Determine the [X, Y] coordinate at the center of the cell enclosing the given text.  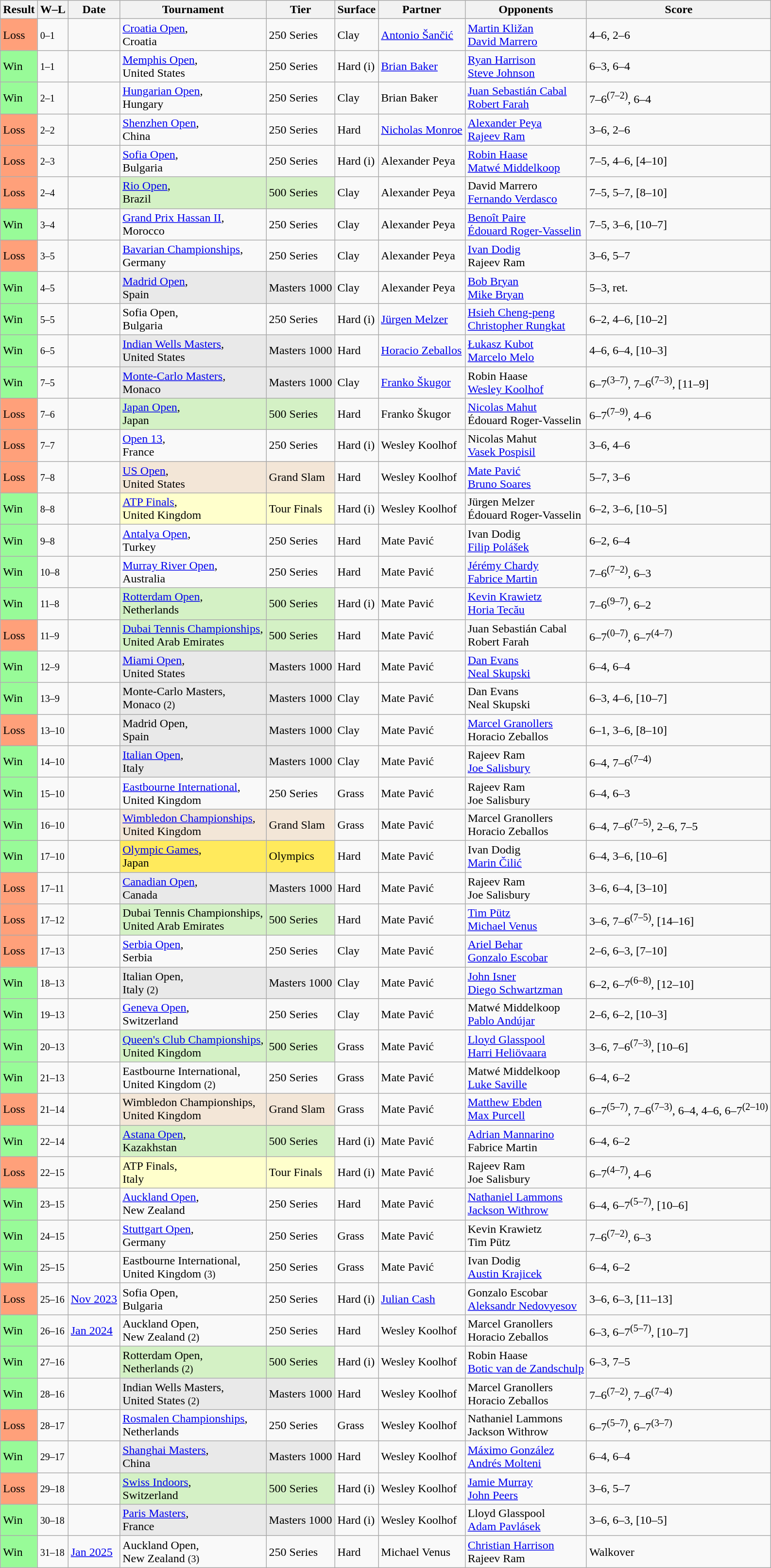
Nicolas Mahut Édouard Roger-Vasselin [526, 414]
Jérémy Chardy Fabrice Martin [526, 572]
17–11 [52, 888]
Ivan Dodig Marin Čilić [526, 856]
7–7 [52, 446]
Tim Pütz Michael Venus [526, 920]
7–6 [52, 414]
Result [19, 10]
Horacio Zeballos [422, 351]
6–4, 7–6(7–5), 2–6, 7–5 [678, 825]
Queen's Club Championships,United Kingdom [193, 1046]
Lloyd Glasspool Adam Pavlásek [526, 1520]
Grand Prix Hassan II,Morocco [193, 224]
Stuttgart Open,Germany [193, 1236]
5–5 [52, 319]
Auckland Open,New Zealand (3) [193, 1551]
4–6, 2–6 [678, 35]
25–16 [52, 1299]
6–3, 6–7(5–7), [10–7] [678, 1330]
Julian Cash [422, 1299]
Miami Open,United States [193, 666]
Rosmalen Championships, Netherlands [193, 1425]
US Open,United States [193, 477]
0–1 [52, 35]
28–17 [52, 1425]
Date [94, 10]
22–15 [52, 1173]
Bavarian Championships,Germany [193, 256]
Ivan Dodig Rajeev Ram [526, 256]
6–7(3–7), 7–6(7–3), [11–9] [678, 382]
Nov 2023 [94, 1299]
17–13 [52, 951]
Japan Open,Japan [193, 414]
Swiss Indoors, Switzerland [193, 1488]
28–16 [52, 1393]
6–3, 6–4 [678, 66]
22–14 [52, 1141]
6–2, 4–6, [10–2] [678, 319]
7–6(7–2), 7–6(7–4) [678, 1393]
Robin Haase Botic van de Zandschulp [526, 1362]
Matwé Middelkoop Luke Saville [526, 1077]
25–15 [52, 1267]
ATP Finals,Italy [193, 1173]
Tier [300, 10]
Kevin Krawietz Tim Pütz [526, 1236]
6–7(5–7), 6–7(3–7) [678, 1425]
Geneva Open,Switzerland [193, 1014]
2–3 [52, 161]
9–8 [52, 540]
Murray River Open,Australia [193, 572]
8–8 [52, 509]
3–6, 6–3, [11–13] [678, 1299]
7–6(9–7), 6–2 [678, 603]
6–1, 3–6, [8–10] [678, 730]
Michael Venus [422, 1551]
5–7, 3–6 [678, 477]
11–8 [52, 603]
Tournament [193, 10]
Serbia Open,Serbia [193, 951]
6–5 [52, 351]
Indian Wells Masters,United States [193, 351]
3–6, 7–6(7–5), [14–16] [678, 920]
6–4, 3–6, [10–6] [678, 856]
14–10 [52, 762]
3–6, 6–4, [3–10] [678, 888]
6–4, 6–7(5–7), [10–6] [678, 1204]
Máximo González Andrés Molteni [526, 1457]
Benoît Paire Édouard Roger-Vasselin [526, 224]
26–16 [52, 1330]
Gonzalo Escobar Aleksandr Nedovyesov [526, 1299]
Italian Open,Italy (2) [193, 983]
Eastbourne International,United Kingdom (3) [193, 1267]
3–6, 7–6(7–3), [10–6] [678, 1046]
7–6(7–2), 6–4 [678, 98]
2–1 [52, 98]
Canadian Open,Canada [193, 888]
6–7(5–7), 7–6(7–3), 6–4, 4–6, 6–7(2–10) [678, 1109]
6–2, 3–6, [10–5] [678, 509]
6–2, 6–4 [678, 540]
3–6, 4–6 [678, 446]
Eastbourne International,United Kingdom (2) [193, 1077]
Kevin Krawietz Horia Tecău [526, 603]
13–9 [52, 699]
Shenzhen Open,China [193, 129]
Surface [357, 10]
6–4, 6–3 [678, 793]
2–4 [52, 192]
29–17 [52, 1457]
Astana Open,Kazakhstan [193, 1141]
13–10 [52, 730]
John Isner Diego Schwartzman [526, 983]
ATP Finals,United Kingdom [193, 509]
5–3, ret. [678, 288]
Adrian Mannarino Fabrice Martin [526, 1141]
W–L [52, 10]
24–15 [52, 1236]
15–10 [52, 793]
Paris Masters,France [193, 1520]
29–18 [52, 1488]
21–13 [52, 1077]
Walkover [678, 1551]
11–9 [52, 635]
3–5 [52, 256]
Jürgen Melzer [422, 319]
Hungarian Open,Hungary [193, 98]
Christian Harrison Rajeev Ram [526, 1551]
Monte-Carlo Masters,Monaco [193, 382]
Jan 2025 [94, 1551]
Ariel Behar Gonzalo Escobar [526, 951]
4–5 [52, 288]
Bob Bryan Mike Bryan [526, 288]
Score [678, 10]
7–5, 3–6, [10–7] [678, 224]
3–4 [52, 224]
6–3, 4–6, [10–7] [678, 699]
2–6, 6–2, [10–3] [678, 1014]
6–2, 6–7(6–8), [12–10] [678, 983]
4–6, 6–4, [10–3] [678, 351]
2–2 [52, 129]
Partner [422, 10]
12–9 [52, 666]
Nicholas Monroe [422, 129]
6–7(7–9), 4–6 [678, 414]
Lloyd Glasspool Harri Heliövaara [526, 1046]
Robin Haase Wesley Koolhof [526, 382]
6–4, 7–6(7–4) [678, 762]
Auckland Open,New Zealand [193, 1204]
Rotterdam Open,Netherlands (2) [193, 1362]
6–7(4–7), 4–6 [678, 1173]
6–3, 7–5 [678, 1362]
17–10 [52, 856]
23–15 [52, 1204]
Matthew Ebden Max Purcell [526, 1109]
Jamie Murray John Peers [526, 1488]
Jan 2024 [94, 1330]
10–8 [52, 572]
Olympics [300, 856]
1–1 [52, 66]
2–6, 6–3, [7–10] [678, 951]
Antonio Šančić [422, 35]
7–5, 5–7, [8–10] [678, 192]
Croatia Open,Croatia [193, 35]
Rotterdam Open,Netherlands [193, 603]
17–12 [52, 920]
Mate Pavić Bruno Soares [526, 477]
David Marrero Fernando Verdasco [526, 192]
3–6, 2–6 [678, 129]
20–13 [52, 1046]
Olympic Games,Japan [193, 856]
Ryan Harrison Steve Johnson [526, 66]
Ivan Dodig Austin Krajicek [526, 1267]
Opponents [526, 10]
Shanghai Masters, China [193, 1457]
Rio Open,Brazil [193, 192]
Łukasz Kubot Marcelo Melo [526, 351]
7–5 [52, 382]
27–16 [52, 1362]
Jürgen Melzer Édouard Roger-Vasselin [526, 509]
Hsieh Cheng-peng Christopher Rungkat [526, 319]
Robin Haase Matwé Middelkoop [526, 161]
Auckland Open,New Zealand (2) [193, 1330]
18–13 [52, 983]
6–7(0–7), 6–7(4–7) [678, 635]
Matwé Middelkoop Pablo Andújar [526, 1014]
Martin Kližan David Marrero [526, 35]
Monte-Carlo Masters,Monaco (2) [193, 699]
Open 13,France [193, 446]
16–10 [52, 825]
Eastbourne International,United Kingdom [193, 793]
Antalya Open,Turkey [193, 540]
7–8 [52, 477]
30–18 [52, 1520]
Memphis Open,United States [193, 66]
31–18 [52, 1551]
Ivan Dodig Filip Polášek [526, 540]
3–6, 6–3, [10–5] [678, 1520]
7–5, 4–6, [4–10] [678, 161]
Italian Open,Italy [193, 762]
21–14 [52, 1109]
Alexander Peya Rajeev Ram [526, 129]
19–13 [52, 1014]
Nicolas Mahut Vasek Pospisil [526, 446]
Indian Wells Masters,United States (2) [193, 1393]
